For the text-containing cell, return its midpoint in (x, y) coordinate format. 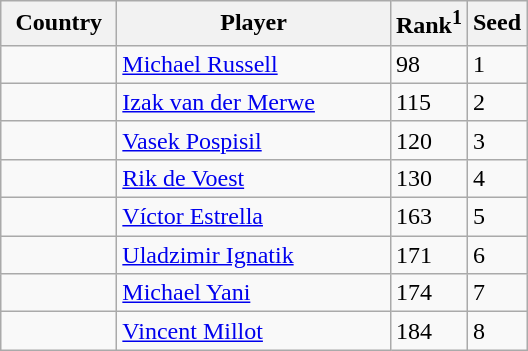
Michael Russell (254, 64)
4 (496, 178)
Víctor Estrella (254, 217)
Vasek Pospisil (254, 140)
Uladzimir Ignatik (254, 255)
7 (496, 293)
3 (496, 140)
Player (254, 24)
Izak van der Merwe (254, 102)
184 (428, 331)
Rik de Voest (254, 178)
98 (428, 64)
Rank1 (428, 24)
163 (428, 217)
Michael Yani (254, 293)
8 (496, 331)
1 (496, 64)
Vincent Millot (254, 331)
6 (496, 255)
130 (428, 178)
2 (496, 102)
Seed (496, 24)
174 (428, 293)
115 (428, 102)
120 (428, 140)
171 (428, 255)
Country (59, 24)
5 (496, 217)
